Detect which cell encompasses the target text, then output its (x, y) center coordinate. 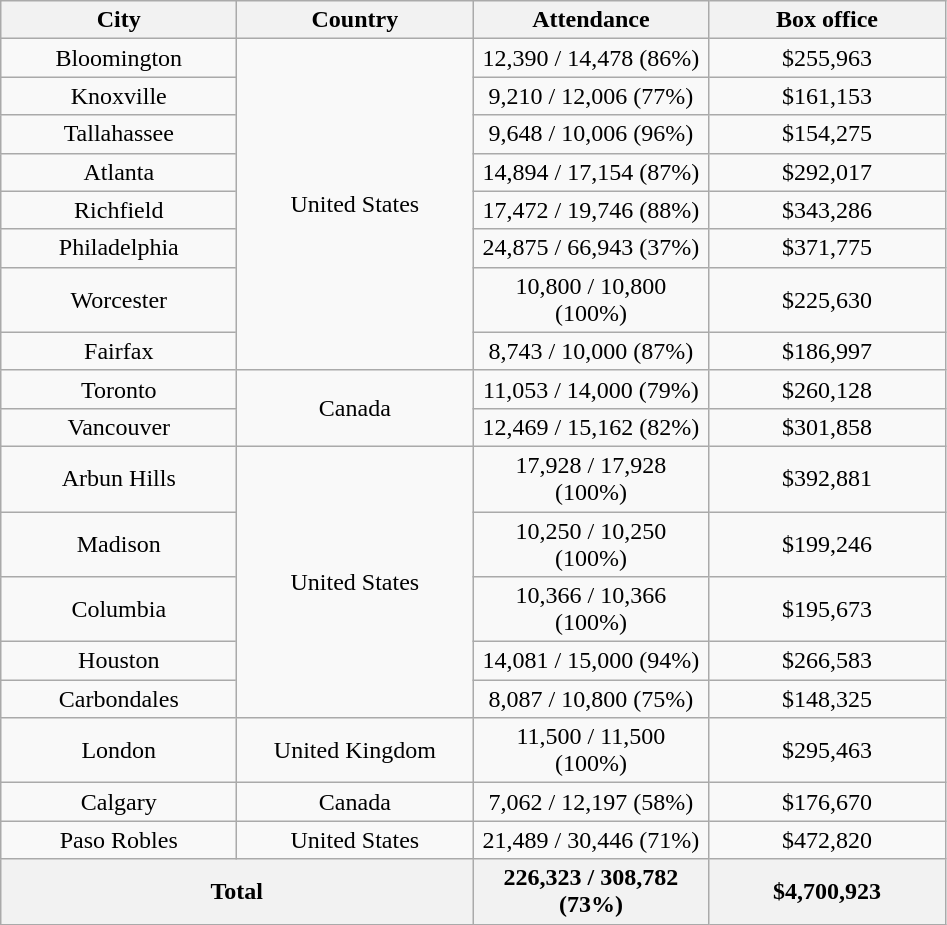
9,648 / 10,006 (96%) (591, 134)
12,390 / 14,478 (86%) (591, 58)
Calgary (119, 802)
Total (237, 892)
14,894 / 17,154 (87%) (591, 172)
Box office (827, 20)
21,489 / 30,446 (71%) (591, 840)
Worcester (119, 300)
$392,881 (827, 478)
11,053 / 14,000 (79%) (591, 389)
Columbia (119, 610)
United Kingdom (355, 750)
8,743 / 10,000 (87%) (591, 351)
24,875 / 66,943 (37%) (591, 248)
Carbondales (119, 699)
$176,670 (827, 802)
7,062 / 12,197 (58%) (591, 802)
$266,583 (827, 661)
Vancouver (119, 427)
Arbun Hills (119, 478)
Richfield (119, 210)
$148,325 (827, 699)
Houston (119, 661)
$255,963 (827, 58)
$260,128 (827, 389)
$301,858 (827, 427)
Paso Robles (119, 840)
$343,286 (827, 210)
$154,275 (827, 134)
12,469 / 15,162 (82%) (591, 427)
$199,246 (827, 544)
11,500 / 11,500 (100%) (591, 750)
Philadelphia (119, 248)
City (119, 20)
Knoxville (119, 96)
226,323 / 308,782 (73%) (591, 892)
Toronto (119, 389)
$195,673 (827, 610)
Bloomington (119, 58)
14,081 / 15,000 (94%) (591, 661)
$472,820 (827, 840)
17,472 / 19,746 (88%) (591, 210)
$371,775 (827, 248)
17,928 / 17,928 (100%) (591, 478)
London (119, 750)
$161,153 (827, 96)
10,800 / 10,800 (100%) (591, 300)
10,366 / 10,366 (100%) (591, 610)
Fairfax (119, 351)
Country (355, 20)
8,087 / 10,800 (75%) (591, 699)
Atlanta (119, 172)
$295,463 (827, 750)
9,210 / 12,006 (77%) (591, 96)
Tallahassee (119, 134)
Madison (119, 544)
$225,630 (827, 300)
Attendance (591, 20)
$292,017 (827, 172)
$4,700,923 (827, 892)
10,250 / 10,250 (100%) (591, 544)
$186,997 (827, 351)
